Return the (X, Y) coordinate for the center point of the cell that contains the specified text.  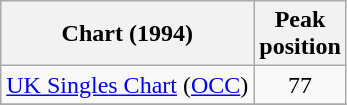
Peakposition (300, 34)
77 (300, 85)
Chart (1994) (128, 34)
UK Singles Chart (OCC) (128, 85)
